Extract the [X, Y] coordinate from the center of the cell holding the provided text.  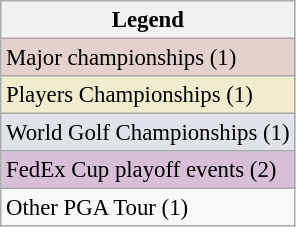
FedEx Cup playoff events (2) [148, 170]
Legend [148, 20]
Players Championships (1) [148, 95]
Major championships (1) [148, 58]
Other PGA Tour (1) [148, 208]
World Golf Championships (1) [148, 133]
